Output the (X, Y) coordinate of the center of the cell containing the given text.  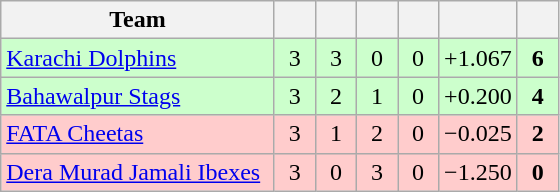
Bahawalpur Stags (138, 96)
+1.067 (478, 58)
6 (538, 58)
4 (538, 96)
−1.250 (478, 172)
+0.200 (478, 96)
Team (138, 20)
Dera Murad Jamali Ibexes (138, 172)
FATA Cheetas (138, 134)
−0.025 (478, 134)
Karachi Dolphins (138, 58)
